Provide the (x, y) coordinate of the cell's center where the given text is located.  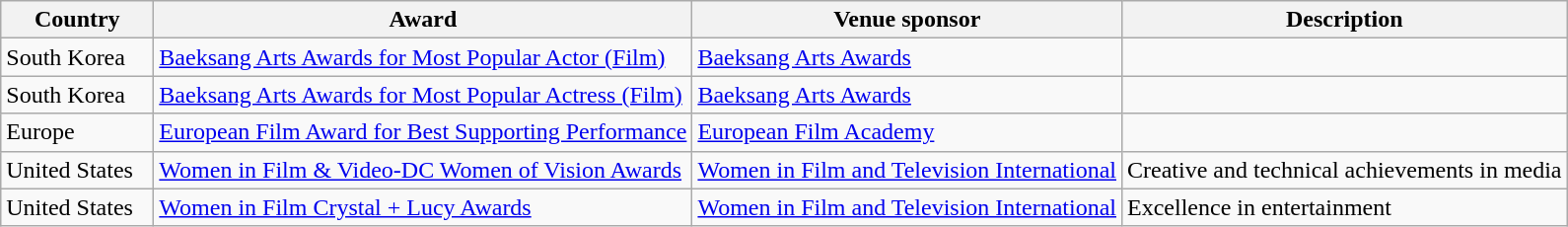
European Film Award for Best Supporting Performance (423, 132)
Description (1345, 20)
Baeksang Arts Awards for Most Popular Actress (Film) (423, 95)
Excellence in entertainment (1345, 207)
Women in Film Crystal + Lucy Awards (423, 207)
Venue sponsor (907, 20)
Creative and technical achievements in media (1345, 170)
Country (77, 20)
Award (423, 20)
Europe (77, 132)
Baeksang Arts Awards for Most Popular Actor (Film) (423, 57)
Women in Film & Video-DC Women of Vision Awards (423, 170)
European Film Academy (907, 132)
